Extract the [x, y] coordinate from the center of the cell holding the provided text.  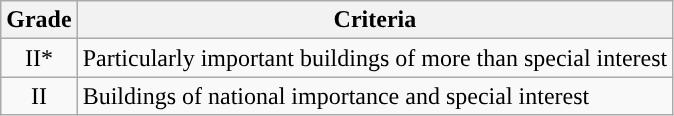
Criteria [375, 20]
Buildings of national importance and special interest [375, 96]
Grade [39, 20]
II* [39, 58]
Particularly important buildings of more than special interest [375, 58]
II [39, 96]
